Identify which cell holds the provided text, then report its [x, y] central coordinate. 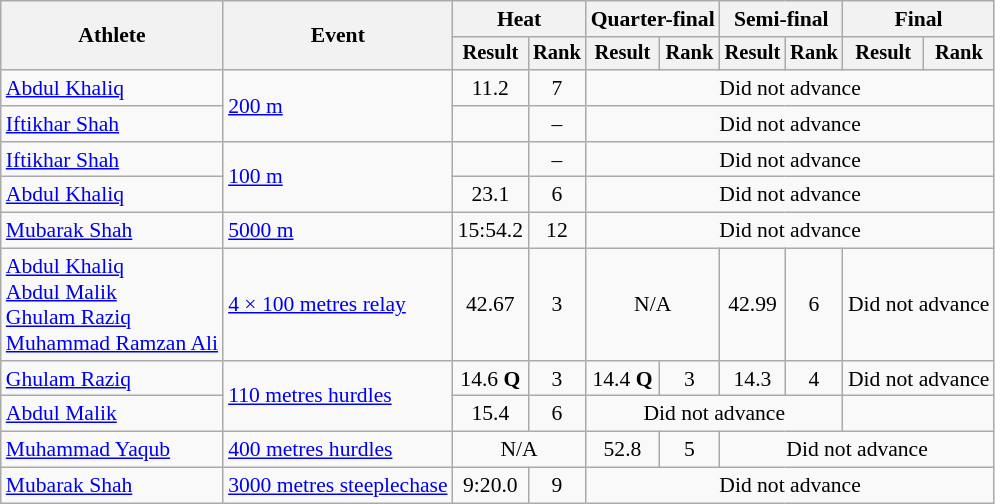
14.4 Q [623, 379]
Muhammad Yaqub [112, 450]
3000 metres steeplechase [338, 486]
Heat [520, 19]
Ghulam Raziq [112, 379]
11.2 [490, 88]
400 metres hurdles [338, 450]
Quarter-final [653, 19]
5000 m [338, 231]
12 [557, 231]
Final [919, 19]
52.8 [623, 450]
200 m [338, 106]
42.67 [490, 305]
7 [557, 88]
9 [557, 486]
Semi-final [782, 19]
14.3 [753, 379]
100 m [338, 178]
Event [338, 36]
110 metres hurdles [338, 396]
23.1 [490, 195]
Abdul Malik [112, 414]
15.4 [490, 414]
42.99 [753, 305]
15:54.2 [490, 231]
4 × 100 metres relay [338, 305]
5 [689, 450]
Abdul KhaliqAbdul MalikGhulam RaziqMuhammad Ramzan Ali [112, 305]
14.6 Q [490, 379]
4 [814, 379]
Athlete [112, 36]
9:20.0 [490, 486]
